Determine the (x, y) coordinate at the center of the cell enclosing the given text.  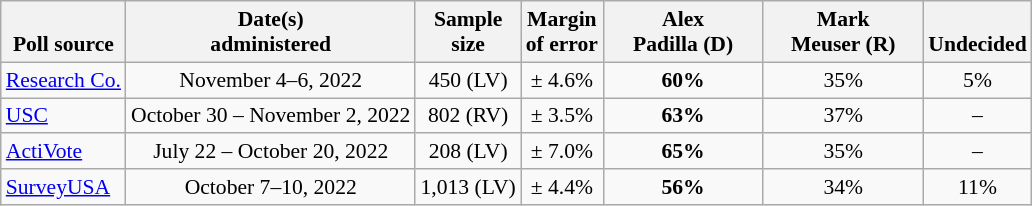
November 4–6, 2022 (271, 80)
± 7.0% (562, 152)
± 3.5% (562, 116)
5% (977, 80)
Samplesize (468, 32)
October 7–10, 2022 (271, 187)
SurveyUSA (64, 187)
October 30 – November 2, 2022 (271, 116)
65% (683, 152)
± 4.6% (562, 80)
USC (64, 116)
60% (683, 80)
34% (843, 187)
63% (683, 116)
56% (683, 187)
208 (LV) (468, 152)
Undecided (977, 32)
ActiVote (64, 152)
MarkMeuser (R) (843, 32)
37% (843, 116)
± 4.4% (562, 187)
1,013 (LV) (468, 187)
AlexPadilla (D) (683, 32)
Research Co. (64, 80)
Poll source (64, 32)
Date(s)administered (271, 32)
July 22 – October 20, 2022 (271, 152)
11% (977, 187)
450 (LV) (468, 80)
802 (RV) (468, 116)
Marginof error (562, 32)
